Return the [x, y] coordinate for the center point of the cell that contains the specified text.  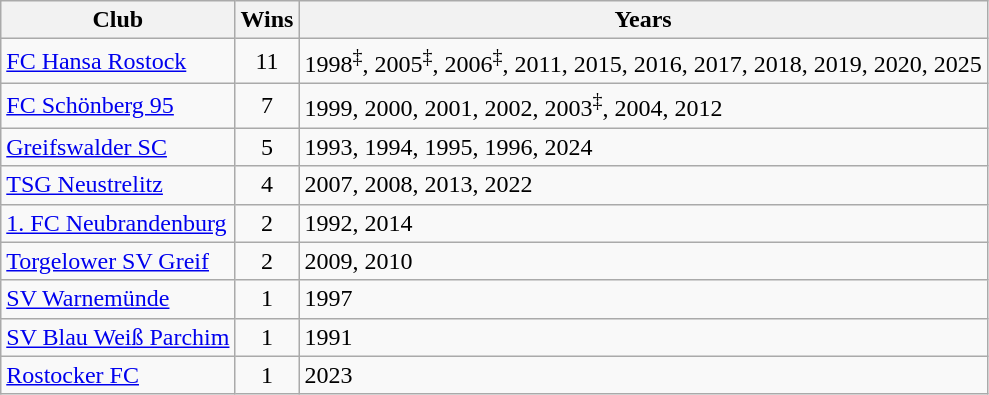
1992, 2014 [643, 223]
1999, 2000, 2001, 2002, 2003‡, 2004, 2012 [643, 106]
Greifswalder SC [118, 147]
1. FC Neubrandenburg [118, 223]
FC Schönberg 95 [118, 106]
4 [267, 185]
1998‡, 2005‡, 2006‡, 2011, 2015, 2016, 2017, 2018, 2019, 2020, 2025 [643, 62]
2007, 2008, 2013, 2022 [643, 185]
1997 [643, 299]
Wins [267, 20]
TSG Neustrelitz [118, 185]
1993, 1994, 1995, 1996, 2024 [643, 147]
FC Hansa Rostock [118, 62]
2023 [643, 375]
5 [267, 147]
7 [267, 106]
11 [267, 62]
Club [118, 20]
SV Warnemünde [118, 299]
1991 [643, 337]
2009, 2010 [643, 261]
Years [643, 20]
SV Blau Weiß Parchim [118, 337]
Torgelower SV Greif [118, 261]
Rostocker FC [118, 375]
